Identify which cell holds the provided text, then report its [X, Y] central coordinate. 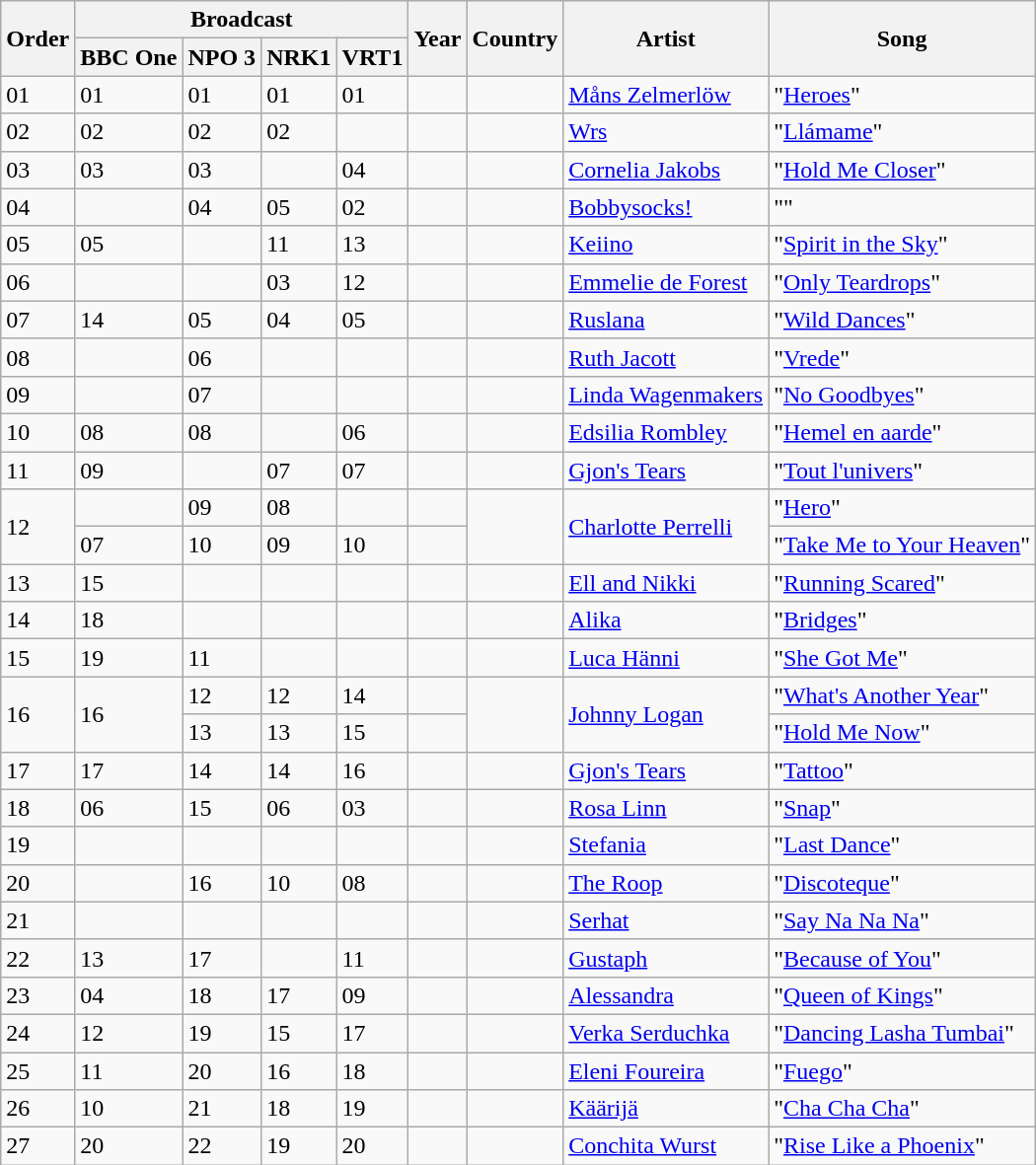
"Tout l'univers" [902, 471]
BBC One [128, 57]
Ruth Jacott [666, 357]
"Snap" [902, 808]
"Discoteque" [902, 883]
Luca Hänni [666, 658]
Verka Serduchka [666, 1033]
Conchita Wurst [666, 1146]
24 [37, 1033]
Cornelia Jakobs [666, 170]
Johnny Logan [666, 714]
Ruslana [666, 320]
NRK1 [299, 57]
"Hero" [902, 508]
"Last Dance" [902, 845]
Country [515, 38]
Artist [666, 38]
"Bridges" [902, 620]
"She Got Me" [902, 658]
Alika [666, 620]
"Only Teardrops" [902, 282]
Ell and Nikki [666, 583]
"Say Na Na Na" [902, 920]
"Hemel en aarde" [902, 432]
"Vrede" [902, 357]
23 [37, 995]
"Dancing Lasha Tumbai" [902, 1033]
Keiino [666, 245]
Year [438, 38]
Alessandra [666, 995]
Käärijä [666, 1109]
"Running Scared" [902, 583]
Linda Wagenmakers [666, 395]
Order [37, 38]
Serhat [666, 920]
NPO 3 [222, 57]
Bobbysocks! [666, 207]
"Rise Like a Phoenix" [902, 1146]
26 [37, 1109]
"Heroes" [902, 95]
"What's Another Year" [902, 695]
"Hold Me Now" [902, 733]
"Because of You" [902, 958]
"Cha Cha Cha" [902, 1109]
"Wild Dances" [902, 320]
The Roop [666, 883]
"Tattoo" [902, 770]
"Queen of Kings" [902, 995]
Eleni Foureira [666, 1070]
"" [902, 207]
VRT1 [373, 57]
Gustaph [666, 958]
Rosa Linn [666, 808]
"Hold Me Closer" [902, 170]
Wrs [666, 132]
Stefania [666, 845]
27 [37, 1146]
Song [902, 38]
Edsilia Rombley [666, 432]
"Spirit in the Sky" [902, 245]
Måns Zelmerlöw [666, 95]
"No Goodbyes" [902, 395]
Charlotte Perrelli [666, 527]
"Take Me to Your Heaven" [902, 546]
Broadcast [242, 20]
"Fuego" [902, 1070]
"Llámame" [902, 132]
Emmelie de Forest [666, 282]
25 [37, 1070]
